Return (x, y) of the center of cell containing provided text 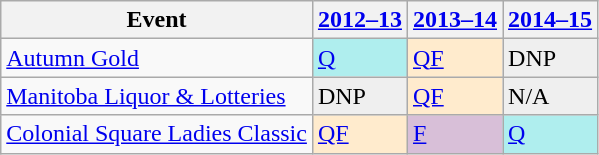
2014–15 (550, 20)
N/A (550, 96)
Colonial Square Ladies Classic (157, 134)
Autumn Gold (157, 58)
2013–14 (454, 20)
Manitoba Liquor & Lotteries (157, 96)
F (454, 134)
2012–13 (360, 20)
Event (157, 20)
